Provide the [X, Y] coordinate of the cell's center where the given text is located.  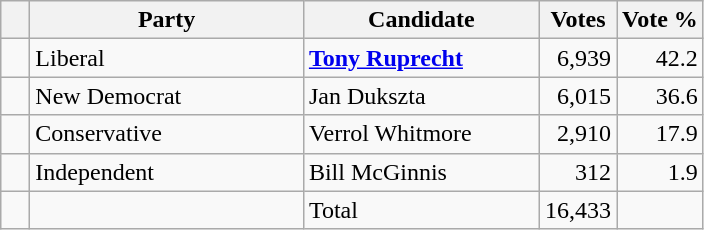
Liberal [167, 58]
17.9 [660, 134]
Bill McGinnis [421, 172]
1.9 [660, 172]
Votes [578, 20]
42.2 [660, 58]
Tony Ruprecht [421, 58]
New Democrat [167, 96]
6,939 [578, 58]
Conservative [167, 134]
Candidate [421, 20]
2,910 [578, 134]
Independent [167, 172]
Vote % [660, 20]
Total [421, 210]
312 [578, 172]
36.6 [660, 96]
Verrol Whitmore [421, 134]
Jan Dukszta [421, 96]
16,433 [578, 210]
6,015 [578, 96]
Party [167, 20]
